Determine the (x, y) coordinate at the center of the cell enclosing the given text.  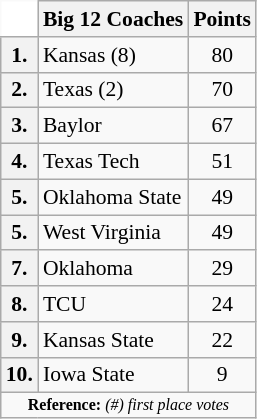
Oklahoma (113, 269)
22 (222, 340)
TCU (113, 304)
Baylor (113, 126)
1. (20, 55)
29 (222, 269)
Points (222, 19)
Reference: (#) first place votes (128, 405)
9 (222, 375)
51 (222, 162)
Kansas State (113, 340)
4. (20, 162)
Big 12 Coaches (113, 19)
24 (222, 304)
Iowa State (113, 375)
Oklahoma State (113, 197)
8. (20, 304)
2. (20, 90)
70 (222, 90)
Texas Tech (113, 162)
10. (20, 375)
Kansas (8) (113, 55)
3. (20, 126)
West Virginia (113, 233)
9. (20, 340)
Texas (2) (113, 90)
7. (20, 269)
67 (222, 126)
80 (222, 55)
